Locate the cell with the specified text and output its [x, y] center coordinate. 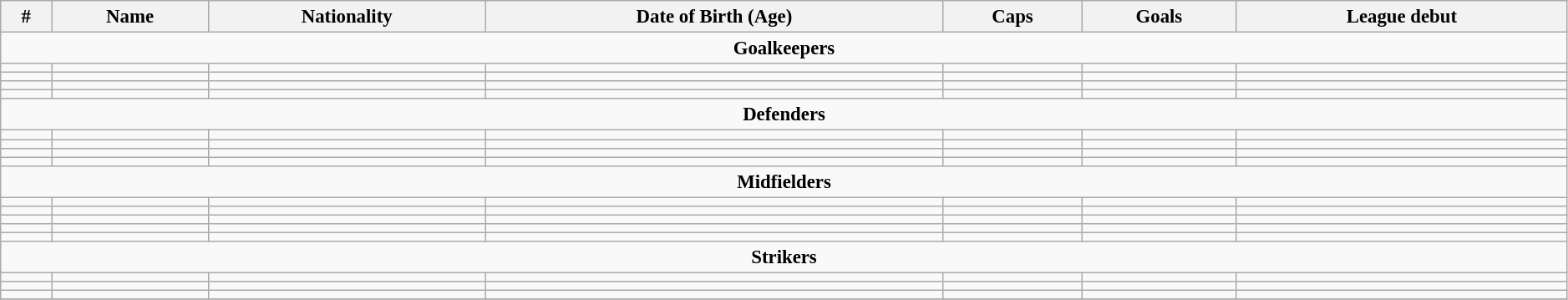
Goalkeepers [784, 48]
Name [130, 17]
Date of Birth (Age) [714, 17]
Nationality [347, 17]
Goals [1159, 17]
Defenders [784, 114]
League debut [1402, 17]
Strikers [784, 257]
Midfielders [784, 181]
# [27, 17]
Caps [1012, 17]
